Pinpoint the cell where the given text exists, returning its (X, Y) midpoint coordinate. 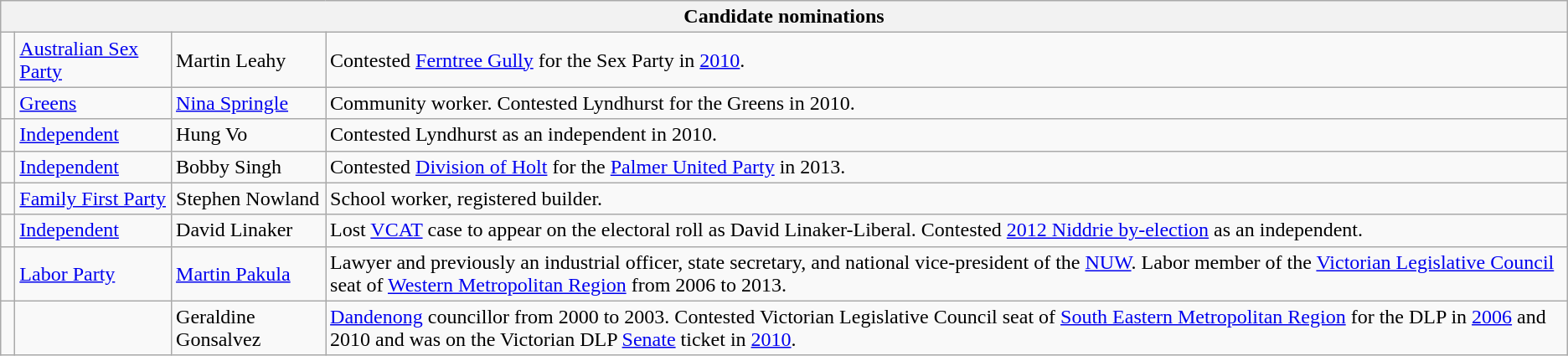
Lost VCAT case to appear on the electoral roll as David Linaker-Liberal. Contested 2012 Niddrie by-election as an independent. (946, 230)
Martin Leahy (249, 60)
Contested Ferntree Gully for the Sex Party in 2010. (946, 60)
Contested Division of Holt for the Palmer United Party in 2013. (946, 167)
Stephen Nowland (249, 199)
Nina Springle (249, 103)
Candidate nominations (784, 17)
Australian Sex Party (94, 60)
Hung Vo (249, 135)
Bobby Singh (249, 167)
Community worker. Contested Lyndhurst for the Greens in 2010. (946, 103)
Family First Party (94, 199)
Contested Lyndhurst as an independent in 2010. (946, 135)
Greens (94, 103)
Labor Party (94, 273)
David Linaker (249, 230)
Geraldine Gonsalvez (249, 328)
Martin Pakula (249, 273)
School worker, registered builder. (946, 199)
